Detect which cell encompasses the target text, then output its [x, y] center coordinate. 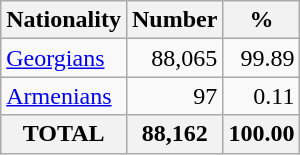
100.00 [262, 134]
88,162 [174, 134]
Nationality [64, 20]
Georgians [64, 58]
% [262, 20]
0.11 [262, 96]
Number [174, 20]
97 [174, 96]
88,065 [174, 58]
Armenians [64, 96]
TOTAL [64, 134]
99.89 [262, 58]
